From the cell containing the given text, extract its center point as (X, Y) coordinate. 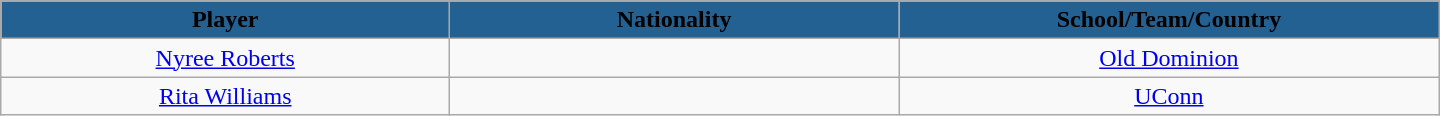
Old Dominion (1170, 58)
Nyree Roberts (226, 58)
School/Team/Country (1170, 20)
UConn (1170, 96)
Player (226, 20)
Rita Williams (226, 96)
Nationality (674, 20)
